Return the (X, Y) coordinate for the center point of the cell that contains the specified text.  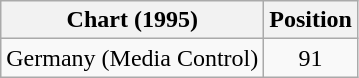
Chart (1995) (132, 20)
Germany (Media Control) (132, 58)
91 (311, 58)
Position (311, 20)
